Output the (X, Y) coordinate of the center of the cell containing the given text.  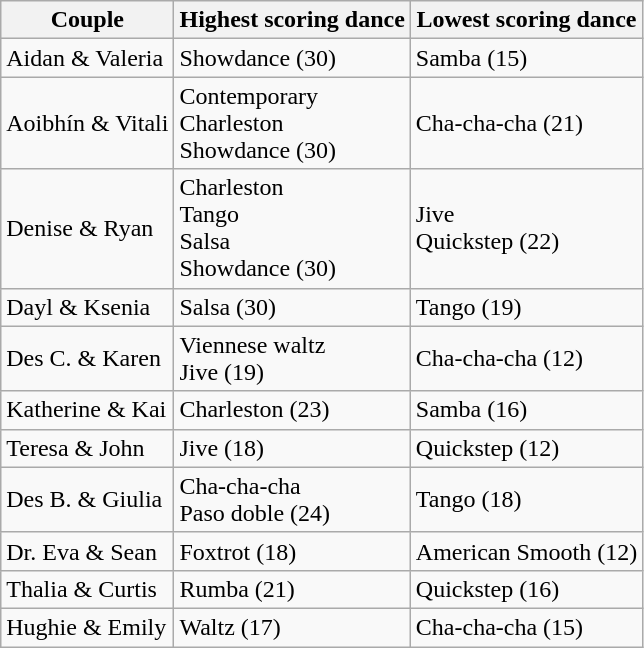
Samba (16) (526, 410)
Aoibhín & Vitali (88, 123)
Cha-cha-cha (12) (526, 358)
Quickstep (12) (526, 448)
Teresa & John (88, 448)
Tango (19) (526, 307)
Showdance (30) (292, 58)
Thalia & Curtis (88, 589)
Samba (15) (526, 58)
Cha-cha-cha (15) (526, 627)
Highest scoring dance (292, 20)
ContemporaryCharlestonShowdance (30) (292, 123)
Charleston (23) (292, 410)
Aidan & Valeria (88, 58)
Denise & Ryan (88, 228)
Jive (18) (292, 448)
Cha-cha-chaPaso doble (24) (292, 500)
Salsa (30) (292, 307)
CharlestonTangoSalsaShowdance (30) (292, 228)
JiveQuickstep (22) (526, 228)
Hughie & Emily (88, 627)
Quickstep (16) (526, 589)
Des B. & Giulia (88, 500)
Foxtrot (18) (292, 551)
Cha-cha-cha (21) (526, 123)
Katherine & Kai (88, 410)
Dayl & Ksenia (88, 307)
Tango (18) (526, 500)
Viennese waltzJive (19) (292, 358)
Waltz (17) (292, 627)
Lowest scoring dance (526, 20)
Rumba (21) (292, 589)
Dr. Eva & Sean (88, 551)
American Smooth (12) (526, 551)
Couple (88, 20)
Des C. & Karen (88, 358)
